For the text-containing cell, return its midpoint in (x, y) coordinate format. 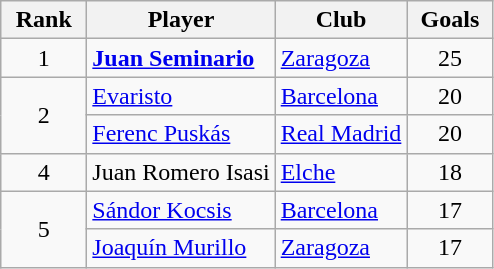
2 (44, 115)
5 (44, 229)
Rank (44, 20)
18 (450, 172)
Evaristo (181, 96)
Joaquín Murillo (181, 248)
4 (44, 172)
Sándor Kocsis (181, 210)
Club (341, 20)
25 (450, 58)
Juan Seminario (181, 58)
Ferenc Puskás (181, 134)
Player (181, 20)
Juan Romero Isasi (181, 172)
Goals (450, 20)
Real Madrid (341, 134)
1 (44, 58)
Elche (341, 172)
